Search for the cell housing the specified text and yield its (x, y) center coordinate. 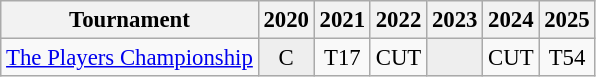
2024 (511, 20)
Tournament (130, 20)
2022 (398, 20)
T54 (567, 58)
2021 (342, 20)
C (286, 58)
The Players Championship (130, 58)
T17 (342, 58)
2020 (286, 20)
2023 (455, 20)
2025 (567, 20)
